Identify which cell holds the provided text, then report its (X, Y) central coordinate. 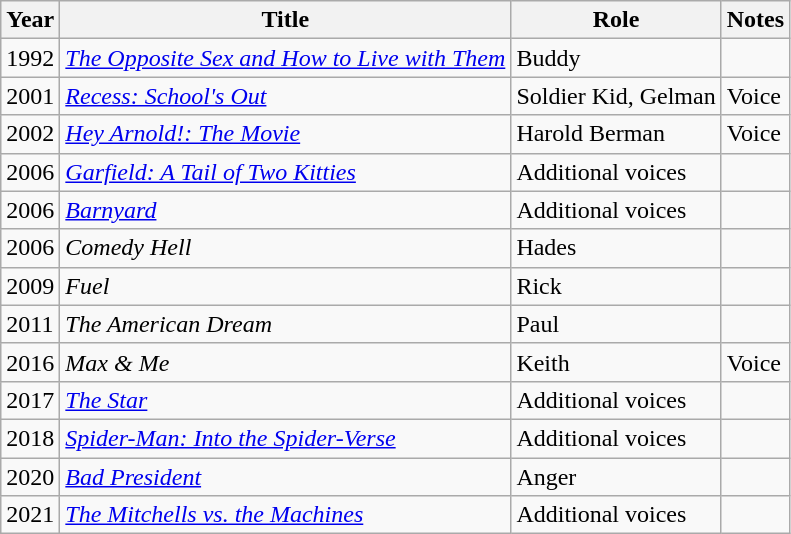
Barnyard (286, 210)
Fuel (286, 286)
Paul (616, 324)
The Star (286, 400)
2002 (30, 134)
2001 (30, 96)
2017 (30, 400)
2021 (30, 515)
Harold Berman (616, 134)
The Opposite Sex and How to Live with Them (286, 58)
Keith (616, 362)
Anger (616, 477)
Role (616, 20)
2009 (30, 286)
Comedy Hell (286, 248)
Year (30, 20)
The American Dream (286, 324)
Recess: School's Out (286, 96)
Hey Arnold!: The Movie (286, 134)
Rick (616, 286)
2016 (30, 362)
Max & Me (286, 362)
1992 (30, 58)
2020 (30, 477)
Hades (616, 248)
2011 (30, 324)
2018 (30, 438)
Bad President (286, 477)
The Mitchells vs. the Machines (286, 515)
Notes (755, 20)
Garfield: A Tail of Two Kitties (286, 172)
Title (286, 20)
Buddy (616, 58)
Soldier Kid, Gelman (616, 96)
Spider-Man: Into the Spider-Verse (286, 438)
